From the cell containing the given text, extract its center point as [X, Y] coordinate. 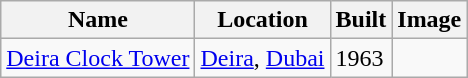
Name [98, 20]
Built [361, 20]
Image [430, 20]
Location [262, 20]
Deira, Dubai [262, 58]
Deira Clock Tower [98, 58]
1963 [361, 58]
